Detect which cell encompasses the target text, then output its [X, Y] center coordinate. 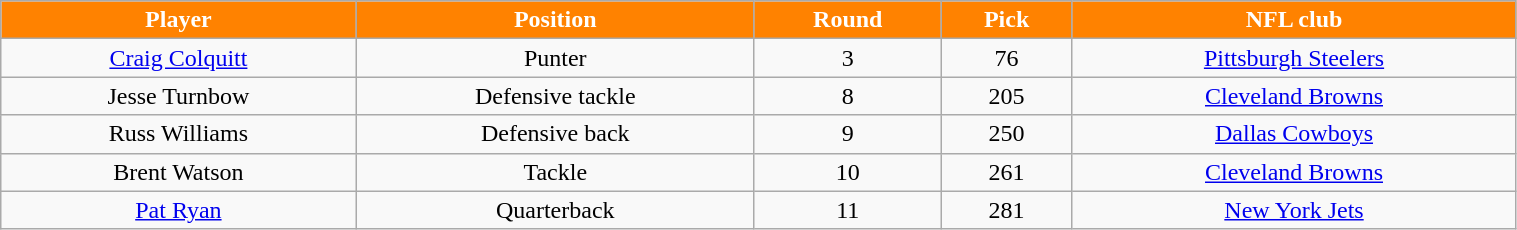
Punter [555, 58]
Player [178, 20]
9 [848, 134]
250 [1006, 134]
Defensive back [555, 134]
Craig Colquitt [178, 58]
11 [848, 210]
205 [1006, 96]
Pittsburgh Steelers [1294, 58]
261 [1006, 172]
Round [848, 20]
Pat Ryan [178, 210]
8 [848, 96]
Defensive tackle [555, 96]
281 [1006, 210]
Dallas Cowboys [1294, 134]
Quarterback [555, 210]
Jesse Turnbow [178, 96]
NFL club [1294, 20]
10 [848, 172]
Tackle [555, 172]
3 [848, 58]
Position [555, 20]
76 [1006, 58]
Pick [1006, 20]
New York Jets [1294, 210]
Brent Watson [178, 172]
Russ Williams [178, 134]
